For the text-containing cell, return its midpoint in (x, y) coordinate format. 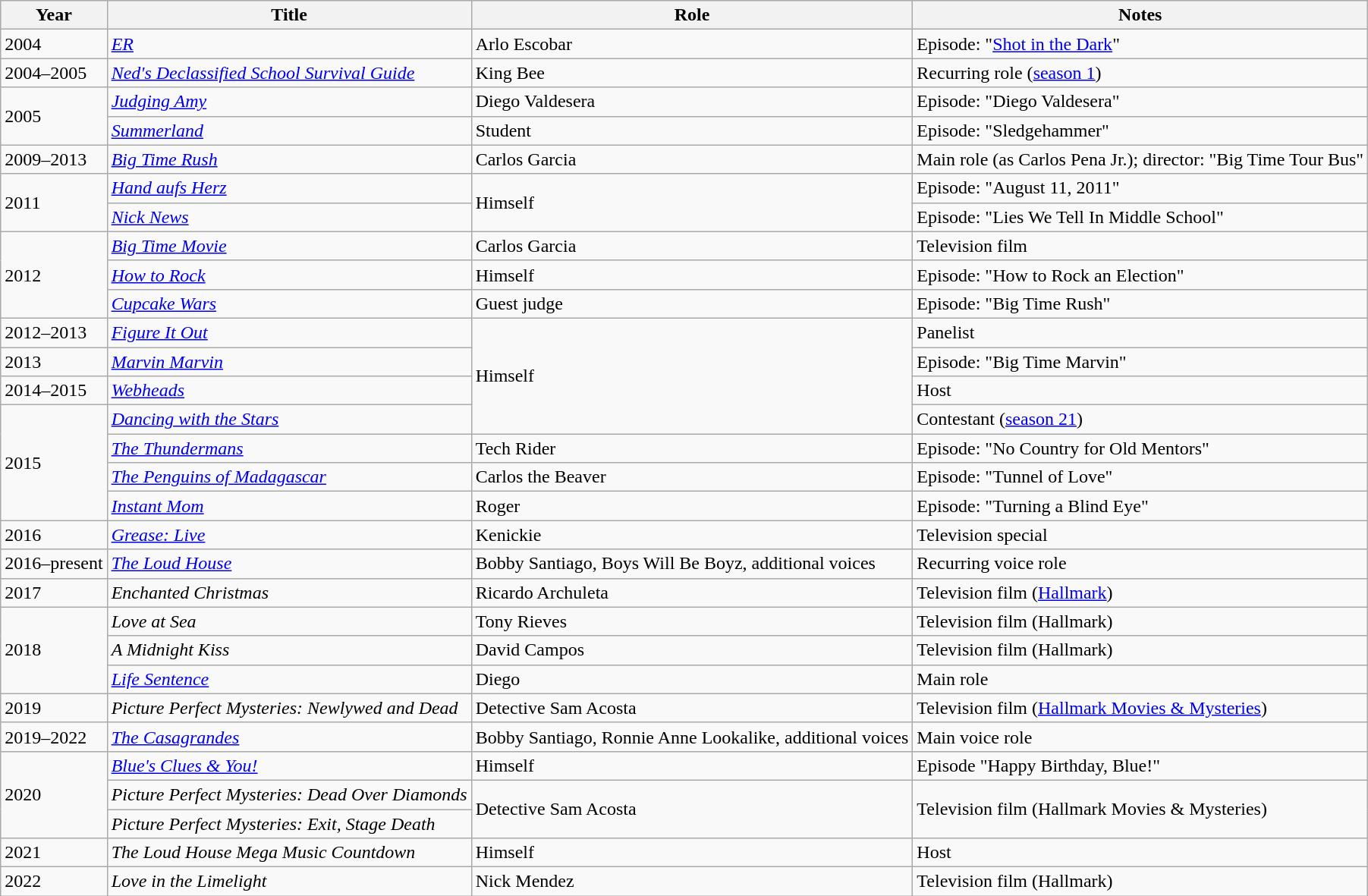
Episode: "Big Time Marvin" (1140, 362)
Panelist (1140, 332)
Episode: "How to Rock an Election" (1140, 275)
2015 (54, 463)
2017 (54, 593)
2004 (54, 44)
2018 (54, 650)
Big Time Rush (289, 159)
Carlos the Beaver (692, 477)
2020 (54, 794)
Enchanted Christmas (289, 593)
The Penguins of Madagascar (289, 477)
Grease: Live (289, 535)
Picture Perfect Mysteries: Newlywed and Dead (289, 708)
Summerland (289, 130)
Nick Mendez (692, 882)
Big Time Movie (289, 246)
Life Sentence (289, 679)
Year (54, 15)
A Midnight Kiss (289, 650)
2005 (54, 116)
Tony Rieves (692, 621)
2014–2015 (54, 391)
Recurring role (season 1) (1140, 73)
Main role (1140, 679)
Nick News (289, 217)
Contestant (season 21) (1140, 420)
Recurring voice role (1140, 564)
Tech Rider (692, 448)
2016 (54, 535)
Love in the Limelight (289, 882)
Episode: "Tunnel of Love" (1140, 477)
2013 (54, 362)
Title (289, 15)
ER (289, 44)
Notes (1140, 15)
Roger (692, 506)
Student (692, 130)
Figure It Out (289, 332)
2021 (54, 853)
Love at Sea (289, 621)
Television film (1140, 246)
Role (692, 15)
The Thundermans (289, 448)
Blue's Clues & You! (289, 766)
Judging Amy (289, 102)
Diego (692, 679)
Ricardo Archuleta (692, 593)
The Loud House Mega Music Countdown (289, 853)
2022 (54, 882)
Picture Perfect Mysteries: Exit, Stage Death (289, 823)
Episode: "August 11, 2011" (1140, 188)
Episode: "Shot in the Dark" (1140, 44)
Guest judge (692, 303)
Dancing with the Stars (289, 420)
Cupcake Wars (289, 303)
The Casagrandes (289, 737)
Episode: "No Country for Old Mentors" (1140, 448)
David Campos (692, 650)
Webheads (289, 391)
King Bee (692, 73)
How to Rock (289, 275)
Instant Mom (289, 506)
Episode: "Diego Valdesera" (1140, 102)
Diego Valdesera (692, 102)
Ned's Declassified School Survival Guide (289, 73)
Bobby Santiago, Boys Will Be Boyz, additional voices (692, 564)
Hand aufs Herz (289, 188)
Episode "Happy Birthday, Blue!" (1140, 766)
Arlo Escobar (692, 44)
The Loud House (289, 564)
Bobby Santiago, Ronnie Anne Lookalike, additional voices (692, 737)
Episode: "Turning a Blind Eye" (1140, 506)
Picture Perfect Mysteries: Dead Over Diamonds (289, 794)
Episode: "Lies We Tell In Middle School" (1140, 217)
2019–2022 (54, 737)
Kenickie (692, 535)
2004–2005 (54, 73)
Main role (as Carlos Pena Jr.); director: "Big Time Tour Bus" (1140, 159)
Television special (1140, 535)
Marvin Marvin (289, 362)
2012–2013 (54, 332)
Main voice role (1140, 737)
2019 (54, 708)
2016–present (54, 564)
Episode: "Big Time Rush" (1140, 303)
2009–2013 (54, 159)
2011 (54, 203)
Episode: "Sledgehammer" (1140, 130)
2012 (54, 275)
